Provide the [X, Y] coordinate of the cell's center where the given text is located.  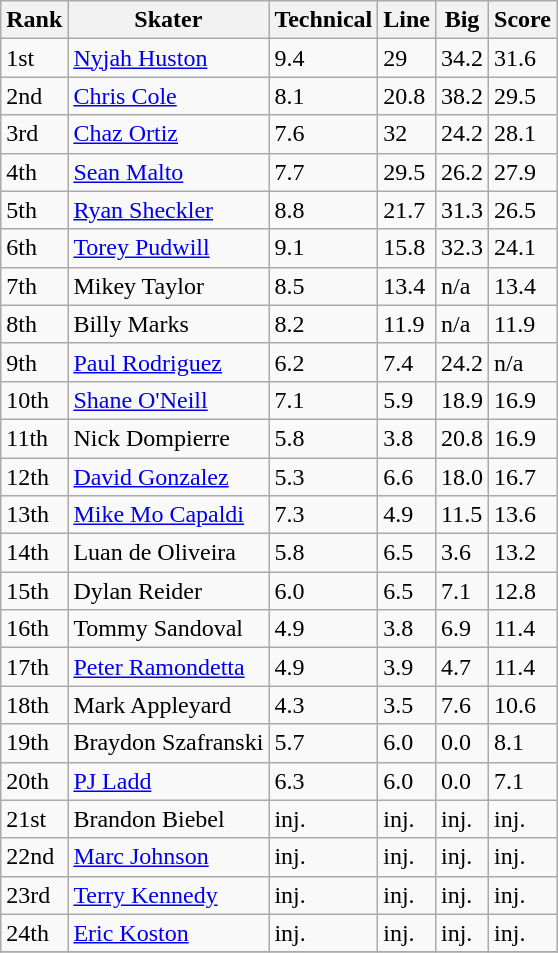
1st [34, 58]
Paul Rodriguez [168, 362]
Rank [34, 20]
8.8 [324, 210]
9.1 [324, 248]
4.3 [324, 705]
12.8 [523, 591]
10th [34, 400]
18.0 [462, 477]
28.1 [523, 134]
5.9 [407, 400]
38.2 [462, 96]
Eric Koston [168, 933]
Dylan Reider [168, 591]
31.3 [462, 210]
17th [34, 667]
Peter Ramondetta [168, 667]
Shane O'Neill [168, 400]
4.7 [462, 667]
15.8 [407, 248]
Skater [168, 20]
Mikey Taylor [168, 286]
31.6 [523, 58]
22nd [34, 857]
Mark Appleyard [168, 705]
16.7 [523, 477]
Big [462, 20]
3.6 [462, 553]
26.5 [523, 210]
Chaz Ortiz [168, 134]
16th [34, 629]
20th [34, 781]
9th [34, 362]
David Gonzalez [168, 477]
7.7 [324, 172]
7.4 [407, 362]
Luan de Oliveira [168, 553]
3.9 [407, 667]
11.5 [462, 515]
Score [523, 20]
19th [34, 743]
6.3 [324, 781]
9.4 [324, 58]
13.2 [523, 553]
21.7 [407, 210]
PJ Ladd [168, 781]
15th [34, 591]
6.6 [407, 477]
Nyjah Huston [168, 58]
13th [34, 515]
21st [34, 819]
10.6 [523, 705]
5.7 [324, 743]
Marc Johnson [168, 857]
32 [407, 134]
Technical [324, 20]
8.5 [324, 286]
4th [34, 172]
24th [34, 933]
18th [34, 705]
18.9 [462, 400]
5.3 [324, 477]
6.9 [462, 629]
Brandon Biebel [168, 819]
14th [34, 553]
12th [34, 477]
6th [34, 248]
3.5 [407, 705]
6.2 [324, 362]
32.3 [462, 248]
8th [34, 324]
3rd [34, 134]
Nick Dompierre [168, 438]
29 [407, 58]
Terry Kennedy [168, 895]
7th [34, 286]
2nd [34, 96]
Tommy Sandoval [168, 629]
Torey Pudwill [168, 248]
13.6 [523, 515]
7.3 [324, 515]
Line [407, 20]
Chris Cole [168, 96]
Mike Mo Capaldi [168, 515]
11th [34, 438]
24.1 [523, 248]
Ryan Sheckler [168, 210]
8.2 [324, 324]
34.2 [462, 58]
23rd [34, 895]
5th [34, 210]
Braydon Szafranski [168, 743]
Sean Malto [168, 172]
26.2 [462, 172]
Billy Marks [168, 324]
27.9 [523, 172]
